Find where the given text appears and provide that cell's center as (X, Y) coordinate. 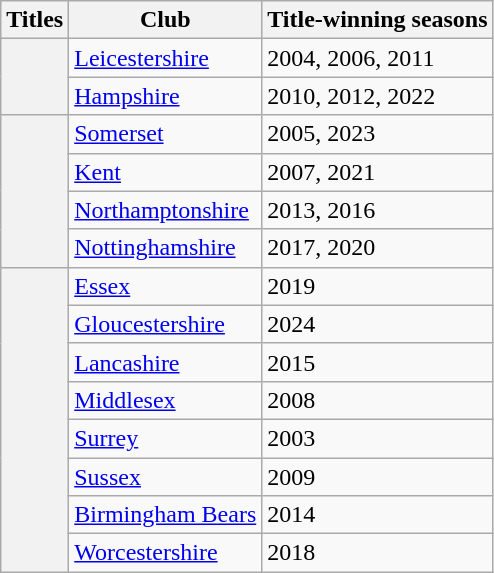
Club (166, 20)
2018 (378, 553)
2004, 2006, 2011 (378, 58)
Middlesex (166, 400)
Leicestershire (166, 58)
Lancashire (166, 362)
2013, 2016 (378, 210)
Somerset (166, 134)
2007, 2021 (378, 172)
Hampshire (166, 96)
2017, 2020 (378, 248)
2008 (378, 400)
Birmingham Bears (166, 515)
2014 (378, 515)
Essex (166, 286)
2019 (378, 286)
Nottinghamshire (166, 248)
Titles (35, 20)
2015 (378, 362)
2024 (378, 324)
Kent (166, 172)
2009 (378, 477)
Surrey (166, 438)
2010, 2012, 2022 (378, 96)
Sussex (166, 477)
Northamptonshire (166, 210)
2005, 2023 (378, 134)
Gloucestershire (166, 324)
Title-winning seasons (378, 20)
2003 (378, 438)
Worcestershire (166, 553)
